Extract the (x, y) coordinate from the center of the cell holding the provided text.  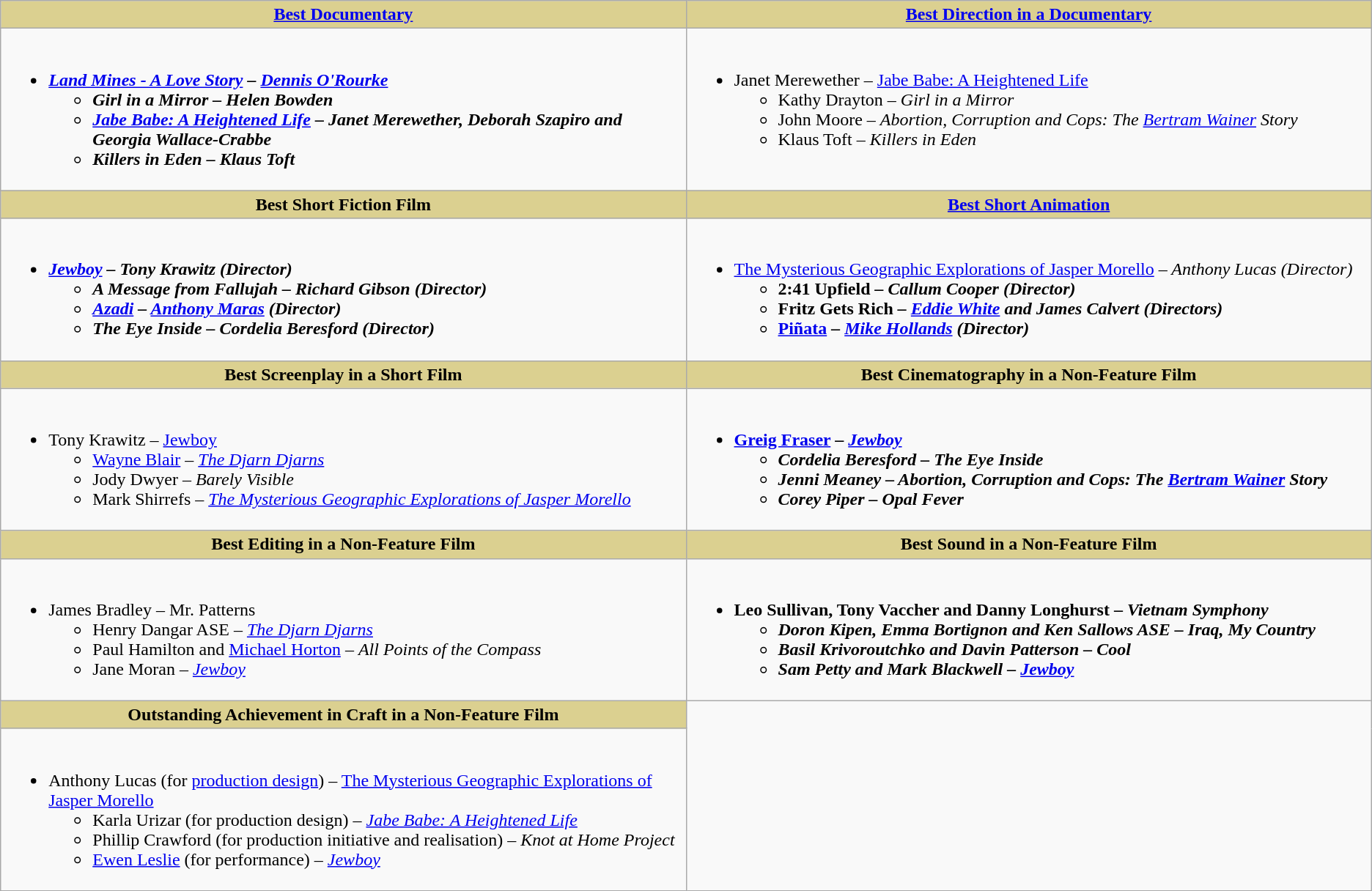
Best Short Animation (1029, 204)
Outstanding Achievement in Craft in a Non-Feature Film (343, 714)
Best Documentary (343, 15)
Best Direction in a Documentary (1029, 15)
Best Sound in a Non-Feature Film (1029, 544)
James Bradley – Mr. PatternsHenry Dangar ASE – The Djarn DjarnsPaul Hamilton and Michael Horton – All Points of the CompassJane Moran – Jewboy (343, 629)
Best Short Fiction Film (343, 204)
Best Editing in a Non-Feature Film (343, 544)
Best Screenplay in a Short Film (343, 374)
Best Cinematography in a Non-Feature Film (1029, 374)
